From the cell containing the given text, extract its center point as [X, Y] coordinate. 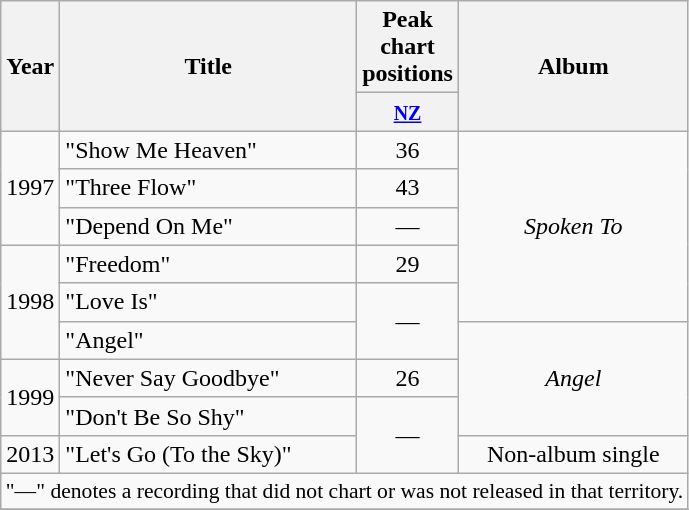
Angel [573, 378]
Non-album single [573, 454]
"Angel" [208, 340]
1999 [30, 397]
Spoken To [573, 226]
"Let's Go (To the Sky)" [208, 454]
Peak chart positions [408, 47]
NZ [408, 112]
"Never Say Goodbye" [208, 378]
36 [408, 150]
26 [408, 378]
"Show Me Heaven" [208, 150]
Title [208, 66]
43 [408, 188]
"Love Is" [208, 302]
1998 [30, 302]
2013 [30, 454]
"—" denotes a recording that did not chart or was not released in that territory. [345, 491]
Year [30, 66]
"Freedom" [208, 264]
"Depend On Me" [208, 226]
29 [408, 264]
Album [573, 66]
"Three Flow" [208, 188]
1997 [30, 188]
"Don't Be So Shy" [208, 416]
